For the text-containing cell, return its midpoint in [X, Y] coordinate format. 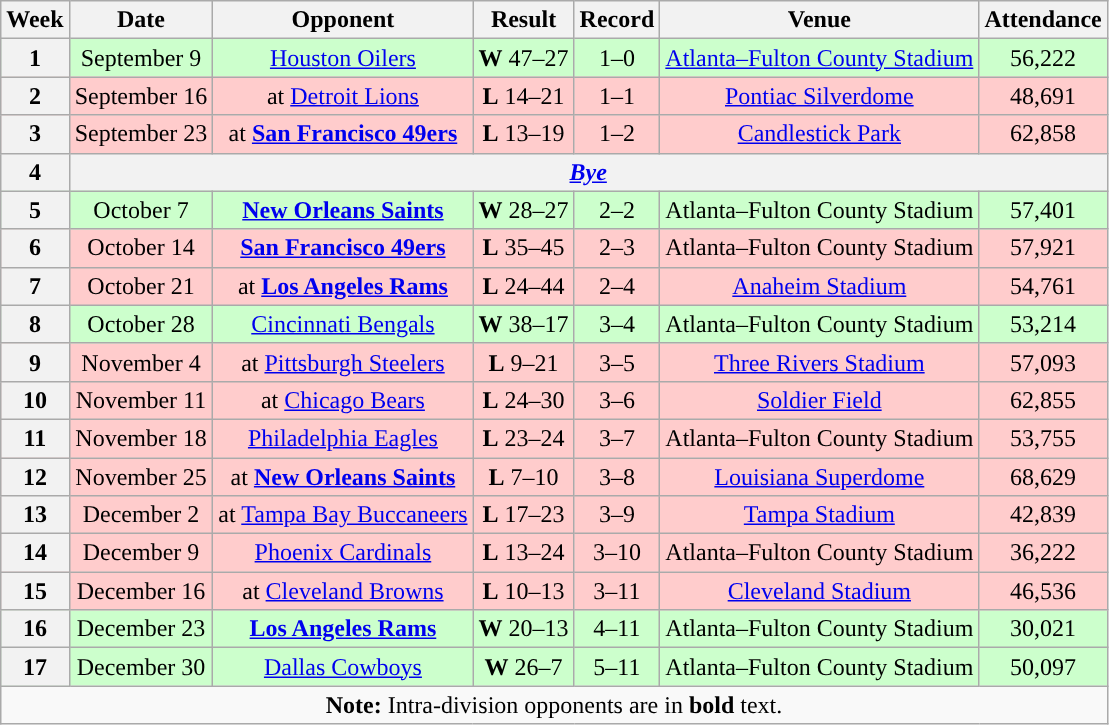
3–10 [617, 553]
4–11 [617, 629]
8 [35, 324]
Louisiana Superdome [820, 477]
62,855 [1043, 400]
Tampa Stadium [820, 515]
October 14 [141, 248]
16 [35, 629]
September 9 [141, 58]
November 25 [141, 477]
Opponent [343, 20]
7 [35, 286]
46,536 [1043, 591]
Los Angeles Rams [343, 629]
2 [35, 96]
13 [35, 515]
10 [35, 400]
5 [35, 210]
62,858 [1043, 134]
W 26–7 [524, 667]
Week [35, 20]
December 30 [141, 667]
at Los Angeles Rams [343, 286]
3–8 [617, 477]
53,755 [1043, 438]
Soldier Field [820, 400]
3–4 [617, 324]
4 [35, 172]
L 10–13 [524, 591]
at Pittsburgh Steelers [343, 362]
November 11 [141, 400]
Three Rivers Stadium [820, 362]
September 23 [141, 134]
at New Orleans Saints [343, 477]
56,222 [1043, 58]
50,097 [1043, 667]
Bye [588, 172]
11 [35, 438]
L 24–30 [524, 400]
48,691 [1043, 96]
6 [35, 248]
57,921 [1043, 248]
9 [35, 362]
2–3 [617, 248]
L 17–23 [524, 515]
Pontiac Silverdome [820, 96]
15 [35, 591]
Phoenix Cardinals [343, 553]
October 7 [141, 210]
October 28 [141, 324]
2–4 [617, 286]
W 28–27 [524, 210]
2–2 [617, 210]
42,839 [1043, 515]
New Orleans Saints [343, 210]
W 47–27 [524, 58]
Date [141, 20]
3–6 [617, 400]
1–0 [617, 58]
14 [35, 553]
3–11 [617, 591]
L 23–24 [524, 438]
68,629 [1043, 477]
Cincinnati Bengals [343, 324]
October 21 [141, 286]
San Francisco 49ers [343, 248]
L 13–19 [524, 134]
Cleveland Stadium [820, 591]
December 23 [141, 629]
at Chicago Bears [343, 400]
12 [35, 477]
December 2 [141, 515]
December 16 [141, 591]
November 4 [141, 362]
57,093 [1043, 362]
57,401 [1043, 210]
53,214 [1043, 324]
November 18 [141, 438]
5–11 [617, 667]
L 13–24 [524, 553]
Anaheim Stadium [820, 286]
W 38–17 [524, 324]
Venue [820, 20]
3–5 [617, 362]
at Tampa Bay Buccaneers [343, 515]
at San Francisco 49ers [343, 134]
3–7 [617, 438]
54,761 [1043, 286]
1–2 [617, 134]
L 14–21 [524, 96]
3 [35, 134]
Dallas Cowboys [343, 667]
L 7–10 [524, 477]
36,222 [1043, 553]
1 [35, 58]
Record [617, 20]
at Cleveland Browns [343, 591]
L 9–21 [524, 362]
Result [524, 20]
Attendance [1043, 20]
Houston Oilers [343, 58]
L 24–44 [524, 286]
1–1 [617, 96]
December 9 [141, 553]
at Detroit Lions [343, 96]
30,021 [1043, 629]
3–9 [617, 515]
Note: Intra-division opponents are in bold text. [554, 705]
Philadelphia Eagles [343, 438]
L 35–45 [524, 248]
Candlestick Park [820, 134]
W 20–13 [524, 629]
17 [35, 667]
September 16 [141, 96]
